Extract the [x, y] coordinate from the center of the cell holding the provided text.  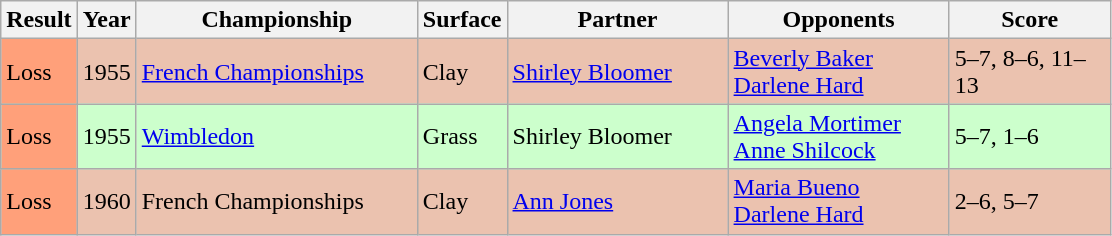
5–7, 1–6 [1030, 136]
Year [106, 20]
Ann Jones [618, 202]
Partner [618, 20]
2–6, 5–7 [1030, 202]
Wimbledon [276, 136]
Opponents [838, 20]
Result [39, 20]
Surface [462, 20]
Championship [276, 20]
1960 [106, 202]
Score [1030, 20]
Beverly Baker Darlene Hard [838, 72]
Maria Bueno Darlene Hard [838, 202]
Angela Mortimer Anne Shilcock [838, 136]
Grass [462, 136]
5–7, 8–6, 11–13 [1030, 72]
